Scan for the cell matching the given text and deliver its (X, Y) coordinate at center. 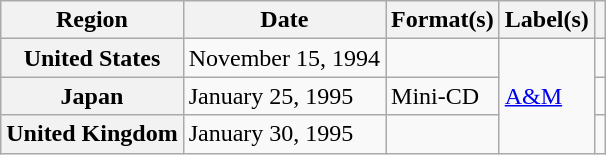
Japan (92, 96)
November 15, 1994 (284, 58)
Mini-CD (443, 96)
January 30, 1995 (284, 134)
United States (92, 58)
Region (92, 20)
A&M (546, 96)
Date (284, 20)
Format(s) (443, 20)
Label(s) (546, 20)
United Kingdom (92, 134)
January 25, 1995 (284, 96)
